Provide the [X, Y] coordinate of the cell's center where the given text is located.  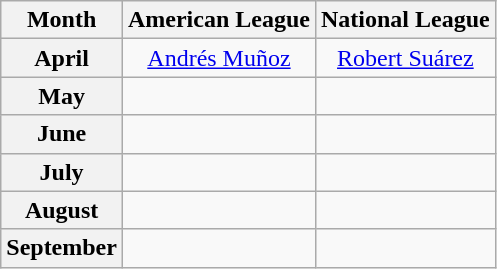
April [62, 58]
Month [62, 20]
Andrés Muñoz [218, 58]
National League [405, 20]
August [62, 210]
American League [218, 20]
May [62, 96]
July [62, 172]
Robert Suárez [405, 58]
September [62, 248]
June [62, 134]
